Search for the cell housing the specified text and yield its [x, y] center coordinate. 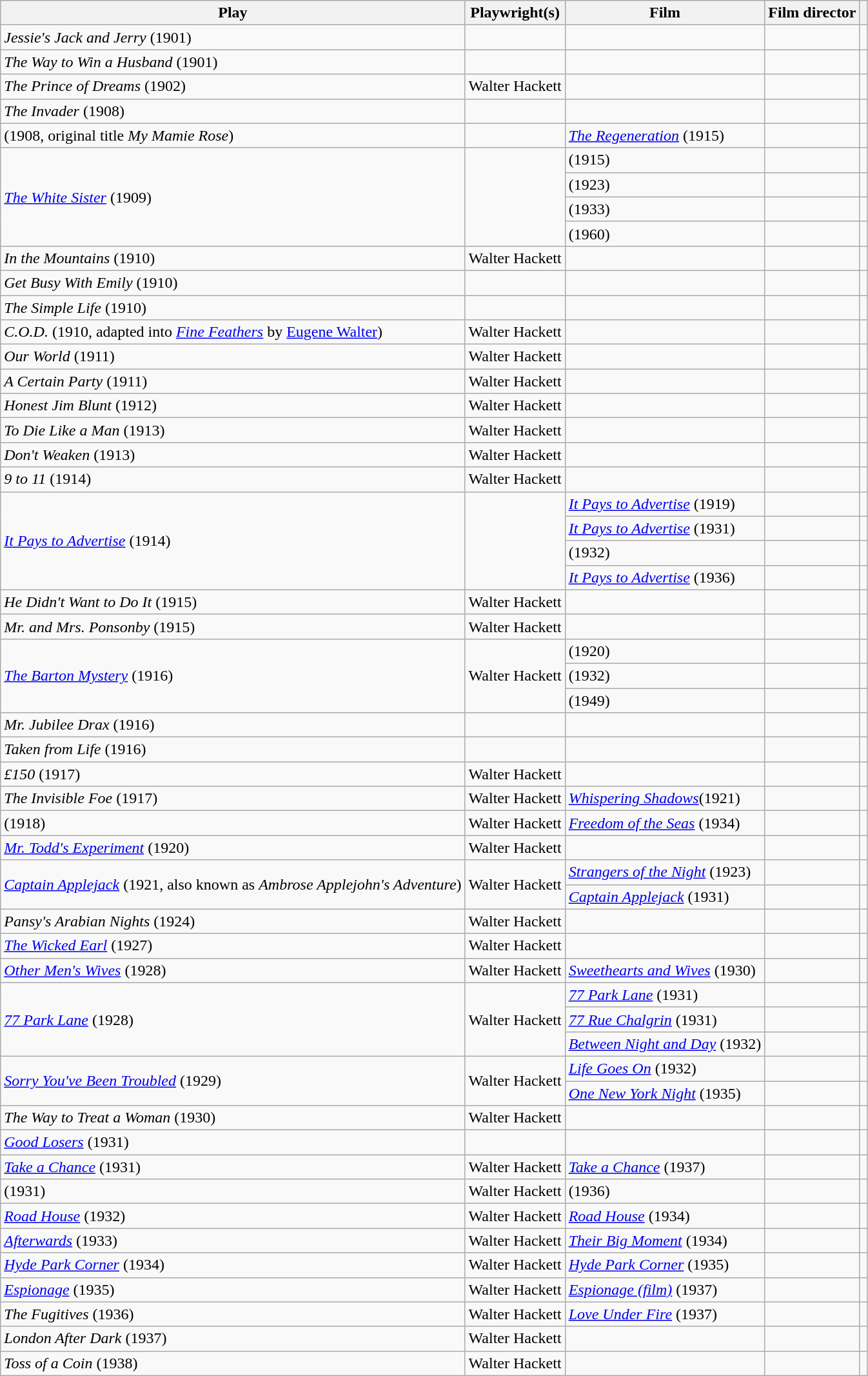
(1918) [233, 823]
(1923) [665, 184]
(1960) [665, 234]
(1933) [665, 209]
Don't Weaken (1913) [233, 455]
Take a Chance (1931) [233, 1167]
(1949) [665, 700]
Whispering Shadows(1921) [665, 799]
Jessie's Jack and Jerry (1901) [233, 37]
Playwright(s) [515, 13]
Road House (1932) [233, 1216]
Sweethearts and Wives (1930) [665, 970]
9 to 11 (1914) [233, 479]
Taken from Life (1916) [233, 750]
Our World (1911) [233, 357]
77 Park Lane (1928) [233, 1019]
Their Big Moment (1934) [665, 1241]
Afterwards (1933) [233, 1241]
Mr. Jubilee Drax (1916) [233, 725]
(1936) [665, 1192]
One New York Night (1935) [665, 1093]
It Pays to Advertise (1914) [233, 541]
The Wicked Earl (1927) [233, 946]
Road House (1934) [665, 1216]
Espionage (1935) [233, 1290]
Honest Jim Blunt (1912) [233, 406]
77 Park Lane (1931) [665, 995]
Pansy's Arabian Nights (1924) [233, 921]
The Fugitives (1936) [233, 1314]
(1908, original title My Mamie Rose) [233, 135]
(1931) [233, 1192]
The Prince of Dreams (1902) [233, 86]
£150 (1917) [233, 774]
C.O.D. (1910, adapted into Fine Feathers by Eugene Walter) [233, 332]
The Way to Treat a Woman (1930) [233, 1118]
Get Busy With Emily (1910) [233, 283]
The Invisible Foe (1917) [233, 799]
To Die Like a Man (1913) [233, 430]
The White Sister (1909) [233, 197]
He Didn't Want to Do It (1915) [233, 602]
Toss of a Coin (1938) [233, 1363]
London After Dark (1937) [233, 1339]
The Regeneration (1915) [665, 135]
Take a Chance (1937) [665, 1167]
Love Under Fire (1937) [665, 1314]
It Pays to Advertise (1919) [665, 504]
The Invader (1908) [233, 111]
Mr. Todd's Experiment (1920) [233, 848]
Film director [813, 13]
Hyde Park Corner (1934) [233, 1265]
Captain Applejack (1931) [665, 897]
Mr. and Mrs. Ponsonby (1915) [233, 626]
The Barton Mystery (1916) [233, 675]
In the Mountains (1910) [233, 258]
(1920) [665, 651]
Play [233, 13]
Sorry You've Been Troubled (1929) [233, 1081]
The Simple Life (1910) [233, 308]
(1915) [665, 160]
It Pays to Advertise (1936) [665, 577]
A Certain Party (1911) [233, 381]
Life Goes On (1932) [665, 1068]
Hyde Park Corner (1935) [665, 1265]
77 Rue Chalgrin (1931) [665, 1019]
Between Night and Day (1932) [665, 1044]
Strangers of the Night (1923) [665, 872]
Other Men's Wives (1928) [233, 970]
It Pays to Advertise (1931) [665, 528]
Film [665, 13]
The Way to Win a Husband (1901) [233, 62]
Espionage (film) (1937) [665, 1290]
Captain Applejack (1921, also known as Ambrose Applejohn's Adventure) [233, 884]
Good Losers (1931) [233, 1142]
Freedom of the Seas (1934) [665, 823]
